From the cell containing the given text, extract its center point as [x, y] coordinate. 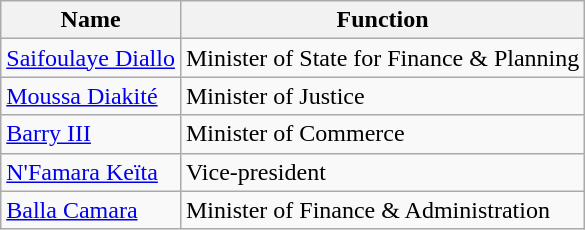
Minister of State for Finance & Planning [382, 58]
Saifoulaye Diallo [91, 58]
Moussa Diakité [91, 96]
Minister of Commerce [382, 134]
Barry III [91, 134]
Minister of Justice [382, 96]
Minister of Finance & Administration [382, 210]
Balla Camara [91, 210]
N'Famara Keïta [91, 172]
Vice-president [382, 172]
Function [382, 20]
Name [91, 20]
